Find where the given text appears and provide that cell's center as [x, y] coordinate. 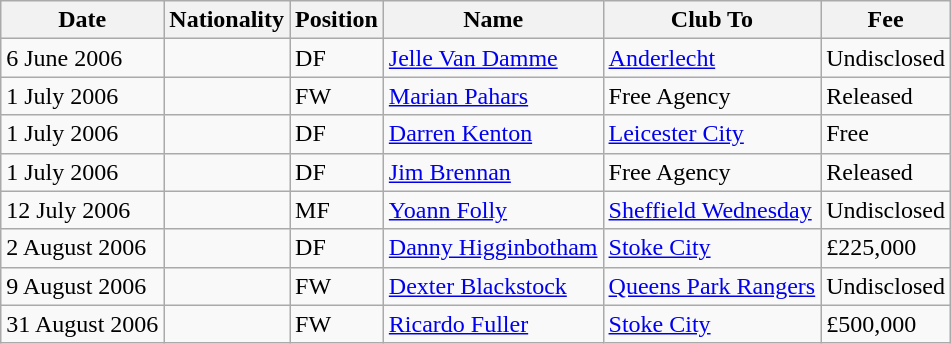
MF [337, 210]
Fee [886, 20]
Jim Brennan [493, 172]
Yoann Folly [493, 210]
£500,000 [886, 324]
Ricardo Fuller [493, 324]
Marian Pahars [493, 96]
Danny Higginbotham [493, 248]
Dexter Blackstock [493, 286]
Anderlecht [712, 58]
6 June 2006 [82, 58]
Nationality [227, 20]
31 August 2006 [82, 324]
Position [337, 20]
Free [886, 134]
Club To [712, 20]
2 August 2006 [82, 248]
9 August 2006 [82, 286]
Darren Kenton [493, 134]
£225,000 [886, 248]
Name [493, 20]
Leicester City [712, 134]
Sheffield Wednesday [712, 210]
Date [82, 20]
Queens Park Rangers [712, 286]
12 July 2006 [82, 210]
Jelle Van Damme [493, 58]
